Extract the (X, Y) coordinate from the center of the cell holding the provided text.  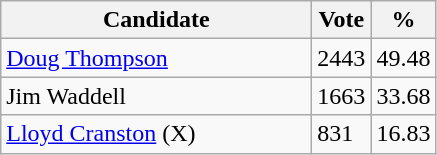
1663 (342, 96)
2443 (342, 58)
Candidate (156, 20)
Lloyd Cranston (X) (156, 134)
Vote (342, 20)
Jim Waddell (156, 96)
49.48 (404, 58)
831 (342, 134)
% (404, 20)
16.83 (404, 134)
Doug Thompson (156, 58)
33.68 (404, 96)
